Locate the cell with the specified text and output its [X, Y] center coordinate. 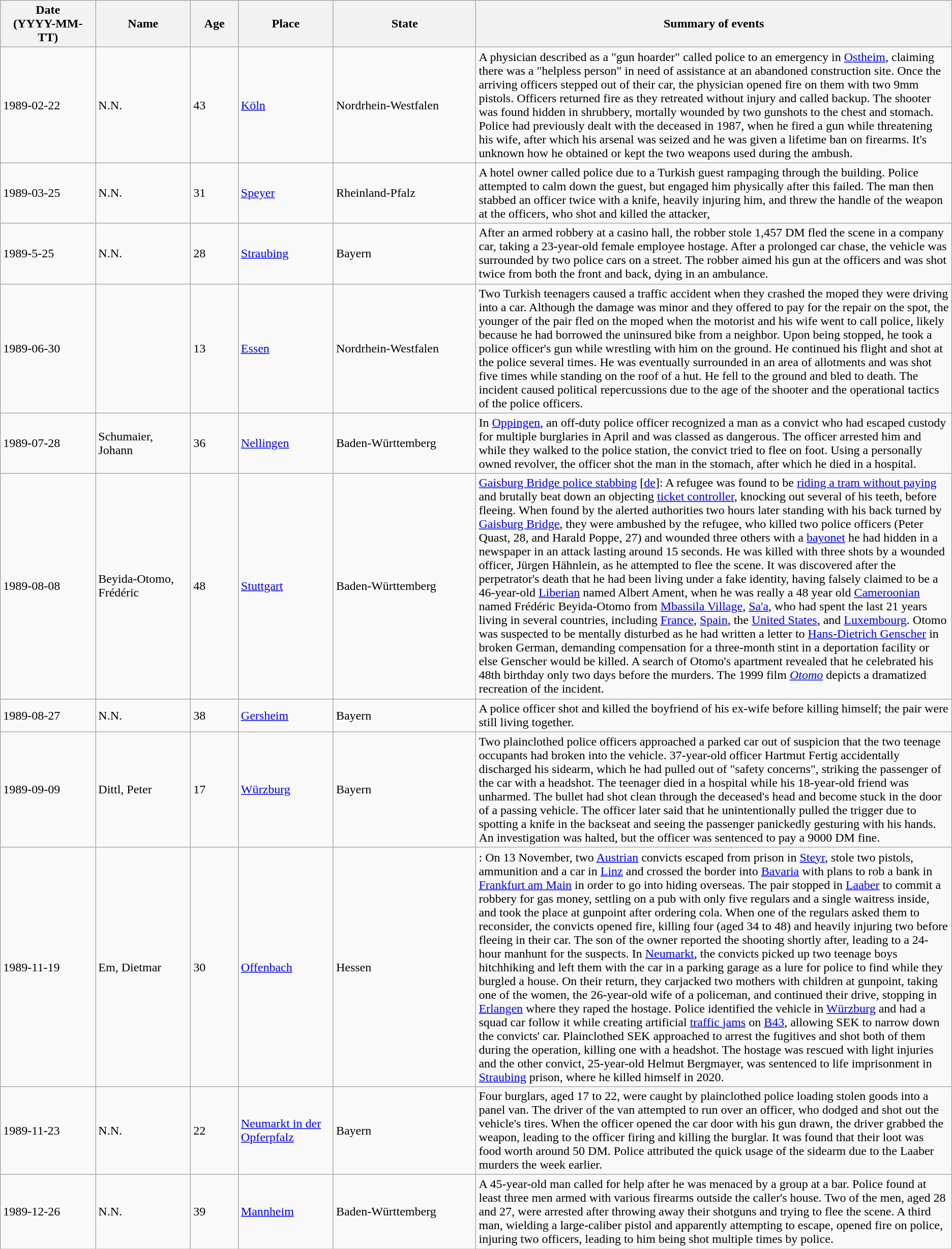
28 [215, 253]
Summary of events [714, 24]
43 [215, 105]
1989-08-08 [48, 586]
1989-07-28 [48, 443]
1989-09-09 [48, 789]
Würzburg [286, 789]
Köln [286, 105]
Em, Dietmar [143, 967]
30 [215, 967]
State [405, 24]
1989-12-26 [48, 1211]
36 [215, 443]
Gersheim [286, 715]
Hessen [405, 967]
1989-03-25 [48, 193]
Offenbach [286, 967]
Essen [286, 348]
Place [286, 24]
Straubing [286, 253]
Neumarkt in der Opferpfalz [286, 1130]
Stuttgart [286, 586]
31 [215, 193]
1989-5-25 [48, 253]
1989-08-27 [48, 715]
Dittl, Peter [143, 789]
1989-11-19 [48, 967]
13 [215, 348]
1989-02-22 [48, 105]
17 [215, 789]
1989-06-30 [48, 348]
Name [143, 24]
38 [215, 715]
Speyer [286, 193]
Age [215, 24]
Mannheim [286, 1211]
1989-11-23 [48, 1130]
39 [215, 1211]
Schumaier, Johann [143, 443]
Nellingen [286, 443]
A police officer shot and killed the boyfriend of his ex-wife before killing himself; the pair were still living together. [714, 715]
Rheinland-Pfalz [405, 193]
Date(YYYY-MM-TT) [48, 24]
Beyida-Otomo, Frédéric [143, 586]
48 [215, 586]
22 [215, 1130]
